Locate the cell with the specified text and output its [x, y] center coordinate. 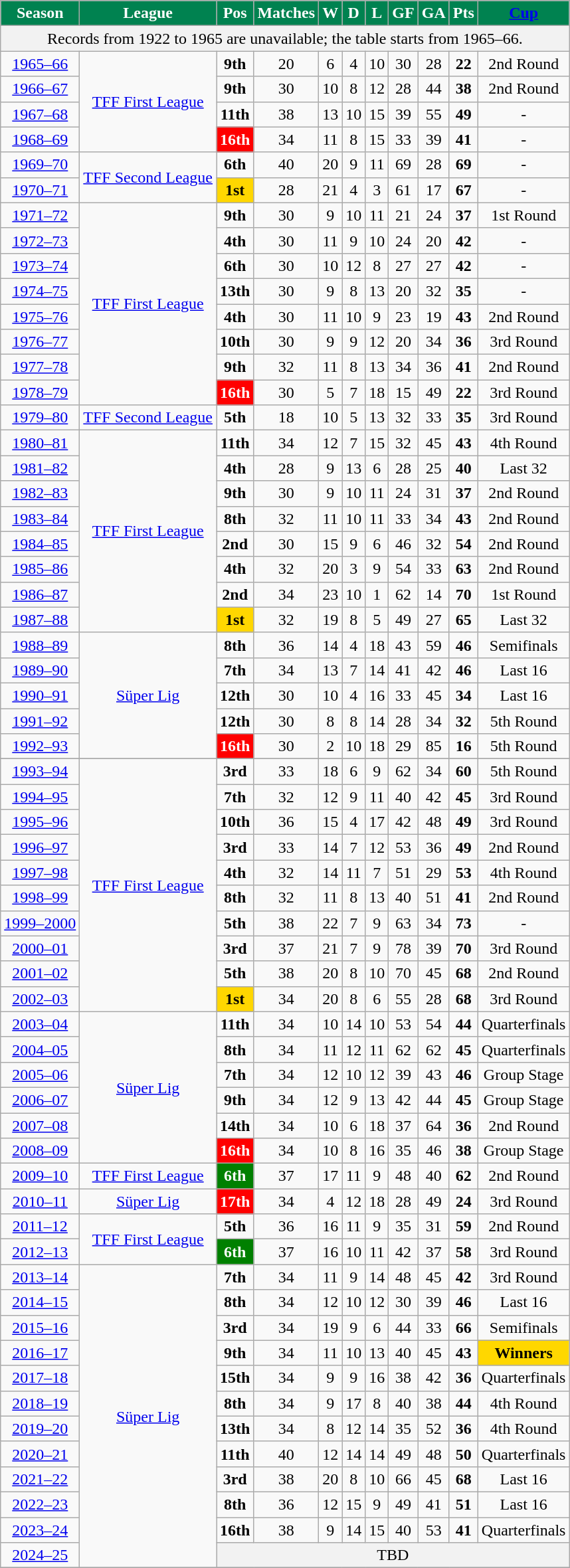
2003–04 [40, 1024]
1984–85 [40, 544]
1998–99 [40, 898]
1993–94 [40, 772]
2 [331, 746]
15th [235, 1378]
65 [464, 620]
1974–75 [40, 291]
2016–17 [40, 1353]
1987–88 [40, 620]
Matches [286, 13]
1994–95 [40, 797]
GF [403, 13]
1 [377, 594]
2017–18 [40, 1378]
78 [403, 948]
1976–77 [40, 342]
1995–96 [40, 822]
GA [433, 13]
1973–74 [40, 266]
50 [464, 1454]
2005–06 [40, 1075]
1981–82 [40, 468]
1969–70 [40, 165]
1985–86 [40, 569]
1970–71 [40, 190]
1992–93 [40, 746]
1986–87 [40, 594]
2012–13 [40, 1252]
2019–20 [40, 1429]
1966–67 [40, 89]
1989–90 [40, 670]
1988–89 [40, 645]
1990–91 [40, 695]
17th [235, 1201]
1977–78 [40, 367]
2006–07 [40, 1100]
1978–79 [40, 392]
60 [464, 772]
2014–15 [40, 1302]
2009–10 [40, 1176]
Cup [523, 13]
1965–66 [40, 64]
1999–2000 [40, 923]
1967–68 [40, 114]
85 [433, 746]
2023–24 [40, 1529]
Records from 1922 to 1965 are unavailable; the table starts from 1965–66. [285, 39]
2002–03 [40, 999]
67 [464, 190]
2015–16 [40, 1328]
2011–12 [40, 1227]
2020–21 [40, 1454]
Pts [464, 13]
14th [235, 1126]
1971–72 [40, 215]
League [148, 13]
1983–84 [40, 519]
2021–22 [40, 1479]
TBD [393, 1555]
Winners [523, 1353]
1972–73 [40, 240]
2001–02 [40, 974]
D [353, 13]
73 [464, 923]
2007–08 [40, 1126]
Pos [235, 13]
2022–23 [40, 1504]
Season [40, 13]
64 [433, 1126]
1980–81 [40, 443]
L [377, 13]
1991–92 [40, 721]
25 [433, 468]
2010–11 [40, 1201]
W [331, 13]
2018–19 [40, 1403]
2013–14 [40, 1277]
2024–25 [40, 1555]
2000–01 [40, 948]
1979–80 [40, 418]
2008–09 [40, 1151]
1982–83 [40, 493]
52 [433, 1429]
1968–69 [40, 139]
2004–05 [40, 1049]
1997–98 [40, 873]
58 [464, 1252]
61 [403, 190]
1996–97 [40, 847]
1975–76 [40, 317]
